Capture the cell that displays the provided text and extract its (X, Y) central coordinate. 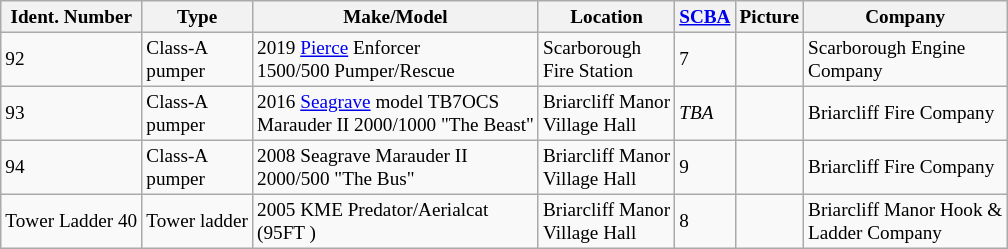
92 (72, 59)
Tower Ladder 40 (72, 222)
2019 Pierce Enforcer1500/500 Pumper/Rescue (395, 59)
93 (72, 113)
2008 Seagrave Marauder II2000/500 "The Bus" (395, 167)
TBA (705, 113)
2005 KME Predator/Aerialcat(95FT ) (395, 222)
SCBA (705, 17)
ScarboroughFire Station (606, 59)
Make/Model (395, 17)
Location (606, 17)
8 (705, 222)
7 (705, 59)
Scarborough EngineCompany (906, 59)
Ident. Number (72, 17)
Tower ladder (198, 222)
9 (705, 167)
94 (72, 167)
Company (906, 17)
Picture (769, 17)
Type (198, 17)
2016 Seagrave model TB7OCSMarauder II 2000/1000 "The Beast" (395, 113)
Briarcliff Manor Hook &Ladder Company (906, 222)
